Capture the cell that displays the provided text and extract its [x, y] central coordinate. 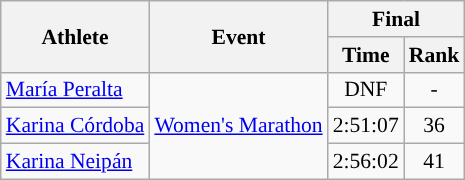
Final [396, 19]
Women's Marathon [238, 126]
DNF [366, 90]
2:56:02 [366, 162]
2:51:07 [366, 126]
36 [434, 126]
Rank [434, 55]
Time [366, 55]
41 [434, 162]
Karina Neipán [76, 162]
Karina Córdoba [76, 126]
Athlete [76, 36]
Event [238, 36]
- [434, 90]
María Peralta [76, 90]
